Locate the cell with the specified text and output its [X, Y] center coordinate. 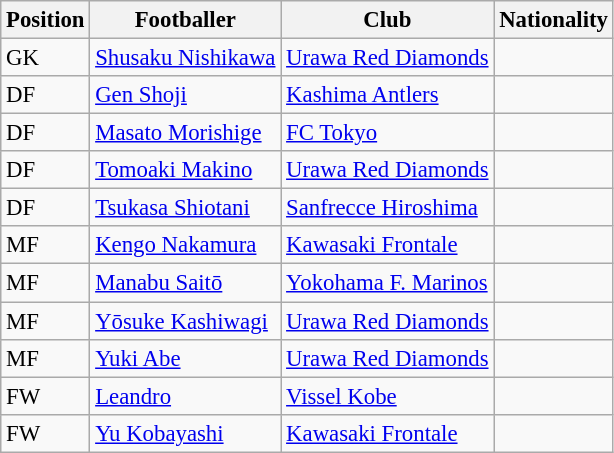
Position [46, 20]
Shusaku Nishikawa [186, 58]
Kashima Antlers [388, 95]
Manabu Saitō [186, 283]
Kengo Nakamura [186, 245]
Yōsuke Kashiwagi [186, 321]
Nationality [554, 20]
Yu Kobayashi [186, 433]
Yokohama F. Marinos [388, 283]
Club [388, 20]
Tsukasa Shiotani [186, 208]
GK [46, 58]
Footballer [186, 20]
Sanfrecce Hiroshima [388, 208]
Vissel Kobe [388, 396]
Tomoaki Makino [186, 170]
Leandro [186, 396]
Yuki Abe [186, 358]
Gen Shoji [186, 95]
FC Tokyo [388, 133]
Masato Morishige [186, 133]
